Return [X, Y] of the center of cell containing provided text 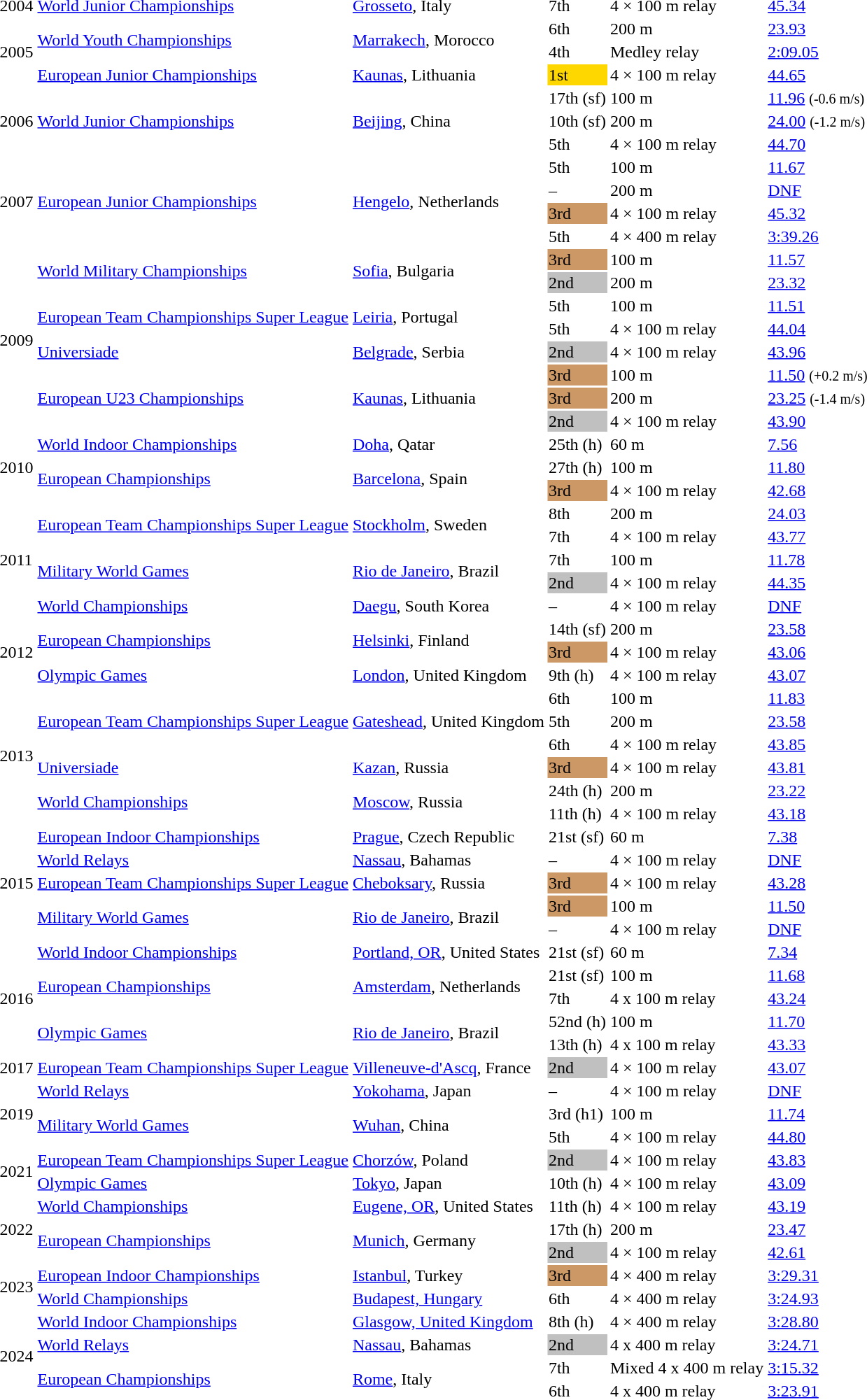
9th (h) [577, 675]
52nd (h) [577, 1021]
Glasgow, United Kingdom [448, 1322]
10th (sf) [577, 121]
World Junior Championships [193, 121]
Amsterdam, Netherlands [448, 987]
Eugene, OR, United States [448, 1206]
European U23 Championships [193, 398]
14th (sf) [577, 629]
Wuhan, China [448, 1125]
Budapest, Hungary [448, 1299]
Istanbul, Turkey [448, 1275]
World Youth Championships [193, 41]
Moscow, Russia [448, 802]
3rd (h1) [577, 1114]
Hengelo, Netherlands [448, 201]
27th (h) [577, 467]
17th (sf) [577, 98]
1st [577, 75]
London, United Kingdom [448, 675]
Marrakech, Morocco [448, 41]
Yokohama, Japan [448, 1091]
Belgrade, Serbia [448, 352]
Chorzów, Poland [448, 1160]
Stockholm, Sweden [448, 525]
4 x 400 m relay [686, 1345]
8th [577, 514]
Munich, Germany [448, 1241]
Sofia, Bulgaria [448, 271]
4th [577, 52]
Mixed 4 x 400 m relay [686, 1368]
Kazan, Russia [448, 768]
10th (h) [577, 1183]
Medley relay [686, 52]
Cheboksary, Russia [448, 883]
Villeneuve-d'Ascq, France [448, 1068]
Daegu, South Korea [448, 606]
Helsinki, Finland [448, 641]
24th (h) [577, 791]
Leiria, Portugal [448, 318]
Gateshead, United Kingdom [448, 721]
Doha, Qatar [448, 444]
17th (h) [577, 1229]
Tokyo, Japan [448, 1183]
World Military Championships [193, 271]
Portland, OR, United States [448, 952]
13th (h) [577, 1045]
Beijing, China [448, 121]
Prague, Czech Republic [448, 837]
Barcelona, Spain [448, 479]
8th (h) [577, 1322]
25th (h) [577, 444]
